Return [x, y] of the center of cell containing provided text 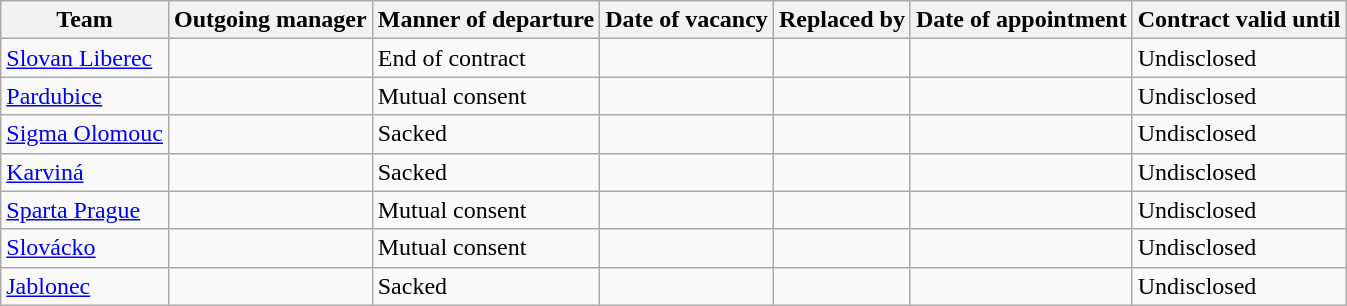
Replaced by [842, 20]
Karviná [85, 172]
Date of vacancy [687, 20]
Manner of departure [486, 20]
Slovan Liberec [85, 58]
Slovácko [85, 248]
Sparta Prague [85, 210]
Sigma Olomouc [85, 134]
Outgoing manager [270, 20]
Date of appointment [1021, 20]
Contract valid until [1239, 20]
Team [85, 20]
Jablonec [85, 286]
End of contract [486, 58]
Pardubice [85, 96]
